Return the (X, Y) coordinate for the center point of the cell that contains the specified text.  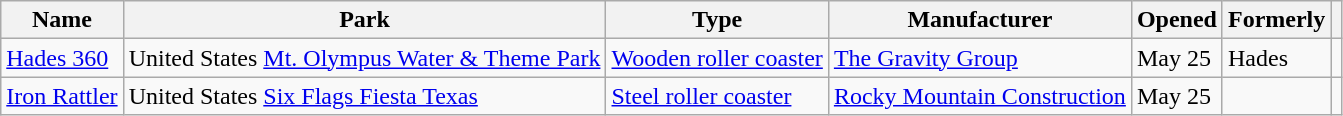
Hades (1276, 58)
The Gravity Group (980, 58)
Steel roller coaster (717, 96)
United States Six Flags Fiesta Texas (364, 96)
Wooden roller coaster (717, 58)
Formerly (1276, 20)
United States Mt. Olympus Water & Theme Park (364, 58)
Name (62, 20)
Manufacturer (980, 20)
Rocky Mountain Construction (980, 96)
Iron Rattler (62, 96)
Hades 360 (62, 58)
Opened (1176, 20)
Park (364, 20)
Type (717, 20)
